Pinpoint the cell where the given text exists, returning its (x, y) midpoint coordinate. 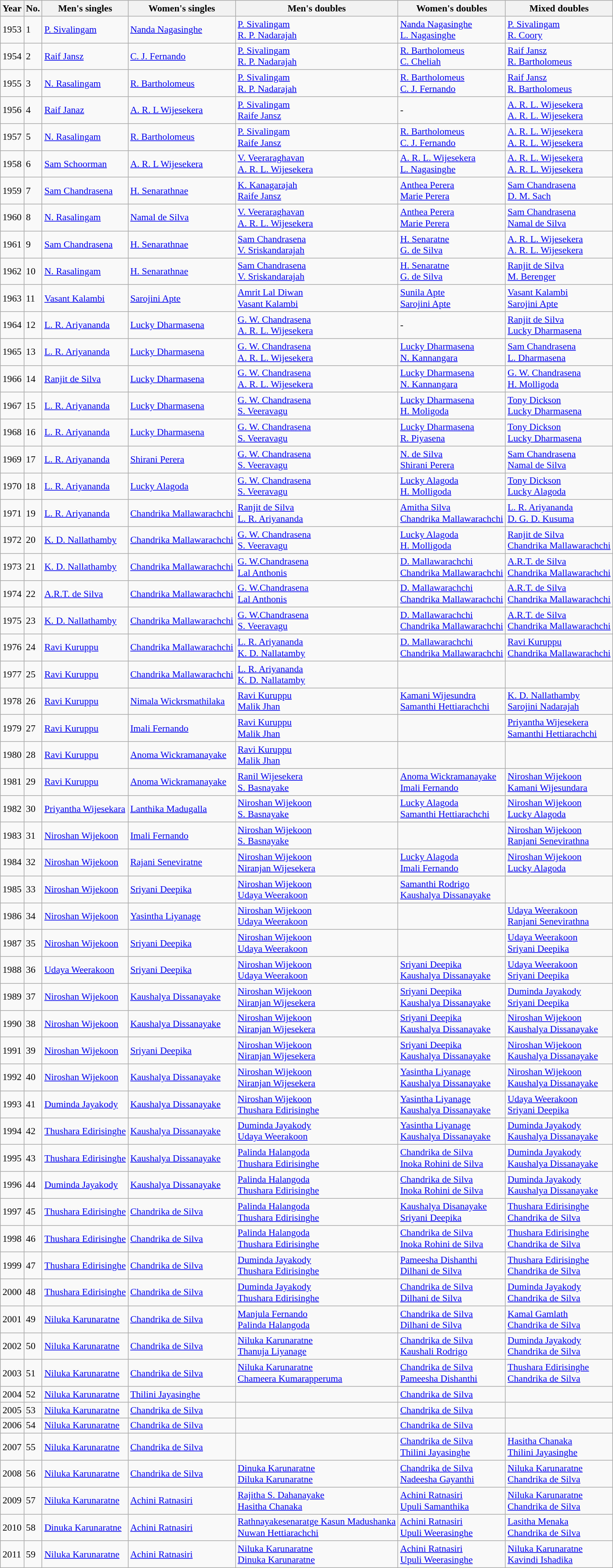
58 (33, 1527)
Niroshan WijekoonKamani Wijesundara (559, 782)
22 (33, 593)
1967 (12, 406)
P. Sivalingam (85, 30)
G. W. ChandrasenaH. Molligoda (559, 379)
2005 (12, 1410)
Vasant Kalambi Sarojini Apte (559, 298)
4 (33, 110)
1976 (12, 648)
Ranjit de SilvaM. Berenger (559, 272)
1986 (12, 916)
N. de SilvaShirani Perera (452, 460)
Anoma WickramanayakeImali Fernando (452, 782)
1964 (12, 325)
Sam ChandrasenaD. M. Sach (559, 191)
Vasant Kalambi (85, 298)
Dinuka KarunaratneDiluka Karunaratne (317, 1473)
17 (33, 460)
Dinuka Karunaratne (85, 1527)
Women's singles (181, 8)
Duminda Jayakody Sriyani Deepika (559, 997)
Duminda JayakodyUdaya Weerakoon (317, 1131)
31 (33, 836)
1993 (12, 1104)
Women's doubles (452, 8)
Shirani Perera (181, 460)
Nanda NagasingheL. Nagasinghe (452, 30)
54 (33, 1426)
Tony DicksonLucky Alagoda (559, 486)
1962 (12, 272)
Amrit Lal Diwan Vasant Kalambi (317, 298)
Udaya Weerakoon Ranjani Senevirathna (559, 916)
Raif Janaz (85, 110)
50 (33, 1346)
3 (33, 84)
Ranil WijesekeraS. Basnayake (317, 782)
Niluka KarunaratneKavindi Ishadika (559, 1554)
39 (33, 1051)
20 (33, 540)
Duminda Jayakody Chandrika de Silva (559, 1292)
41 (33, 1104)
Ranjit de SilvaLucky Dharmasena (559, 325)
Rajani Seneviratne (181, 862)
1960 (12, 218)
G. W.ChandrasenaS. Veeravagu (317, 621)
26 (33, 702)
2010 (12, 1527)
1995 (12, 1158)
47 (33, 1266)
Namal de Silva (181, 218)
Priyantha WijesekeraSamanthi Hettiarachchi (559, 728)
Thushara EdirisingheChandrika de Silva (559, 1373)
2002 (12, 1346)
Mixed doubles (559, 8)
Duminda JayakodyChandrika de Silva (559, 1346)
27 (33, 728)
19 (33, 513)
42 (33, 1131)
2001 (12, 1320)
Thilini Jayasinghe (181, 1394)
44 (33, 1185)
1965 (12, 352)
29 (33, 782)
2009 (12, 1501)
12 (33, 325)
1963 (12, 298)
1966 (12, 379)
2006 (12, 1426)
24 (33, 648)
1982 (12, 809)
1979 (12, 728)
9 (33, 244)
1980 (12, 755)
30 (33, 809)
1973 (12, 567)
Sam Schoorman (85, 164)
Ranjit de Silva (85, 379)
Chandrika de SilvaKaushali Rodrigo (452, 1346)
46 (33, 1239)
Amitha SilvaChandrika Mallawarachchi (452, 513)
Chandrika de SilvaNadeesha Gayanthi (452, 1473)
K. D. NallathambySarojini Nadarajah (559, 702)
Priyantha Wijesekara (85, 809)
1984 (12, 862)
Sunila Apte Sarojini Apte (452, 298)
2 (33, 56)
Lucky AlagodaImali Fernando (452, 862)
37 (33, 997)
1985 (12, 890)
18 (33, 486)
1987 (12, 943)
7 (33, 191)
Ranjit de SilvaL. R. Ariyananda (317, 513)
5 (33, 137)
Lasitha MenakaChandrika de Silva (559, 1527)
11 (33, 298)
1 (33, 30)
56 (33, 1473)
2008 (12, 1473)
Men's singles (85, 8)
Nanda Nagasinghe (181, 30)
48 (33, 1292)
1996 (12, 1185)
Niroshan WijekoonRanjani Senevirathna (559, 836)
2004 (12, 1394)
1999 (12, 1266)
Rajitha S. DahanayakeHasitha Chanaka (317, 1501)
Manjula Fernando Palinda Halangoda (317, 1320)
1990 (12, 1023)
8 (33, 218)
51 (33, 1373)
Nimala Wickrsmathilaka (181, 702)
1959 (12, 191)
1988 (12, 970)
1991 (12, 1051)
Hasitha ChanakaThilini Jayasinghe (559, 1447)
10 (33, 272)
1989 (12, 997)
1975 (12, 621)
A. R. L. WijesekeraL. Nagasinghe (452, 164)
Rathnayakesenaratge Kasun MadushankaNuwan Hettiarachchi (317, 1527)
Sarojini Apte (181, 298)
1981 (12, 782)
Chandrika de SilvaThilini Jayasinghe (452, 1447)
2000 (12, 1292)
1961 (12, 244)
Year (12, 8)
35 (33, 943)
59 (33, 1554)
57 (33, 1501)
52 (33, 1394)
Sam ChandrasenaL. Dharmasena (559, 352)
1992 (12, 1078)
Lanthika Madugalla (181, 809)
55 (33, 1447)
34 (33, 916)
28 (33, 755)
Niluka KarunaratneDinuka Karunaratne (317, 1554)
1956 (12, 110)
Achini RatnasiriUpuli Samanthika (452, 1501)
43 (33, 1158)
1974 (12, 593)
Yasintha Liyanage (181, 916)
Niroshan WijekoonThushara Edirisinghe (317, 1104)
36 (33, 970)
15 (33, 406)
1997 (12, 1211)
53 (33, 1410)
13 (33, 352)
1953 (12, 30)
23 (33, 621)
1954 (12, 56)
1978 (12, 702)
Udaya Weerakoon (85, 970)
Samanthi RodrigoKaushalya Dissanayake (452, 890)
Raif Jansz (85, 56)
1998 (12, 1239)
1958 (12, 164)
1955 (12, 84)
21 (33, 567)
K. KanagarajahRaife Jansz (317, 191)
1994 (12, 1131)
Lucky DharmasenaR. Piyasena (452, 433)
2003 (12, 1373)
Kamani WijesundraSamanthi Hettiarachchi (452, 702)
Kaushalya DisanayakeSriyani Deepika (452, 1211)
49 (33, 1320)
1969 (12, 460)
Niluka Karunaratne Thanuja Liyanage (317, 1346)
33 (33, 890)
R. BartholomeusC. Cheliah (452, 56)
16 (33, 433)
Lucky AlagodaSamanthi Hettiarachchi (452, 809)
1983 (12, 836)
38 (33, 1023)
1972 (12, 540)
Niluka KarunaratneChameera Kumarapperuma (317, 1373)
Ravi KuruppuChandrika Mallawarachchi (559, 648)
25 (33, 674)
40 (33, 1078)
L. R. AriyanandaD. G. D. Kusuma (559, 513)
2011 (12, 1554)
6 (33, 164)
2007 (12, 1447)
14 (33, 379)
1957 (12, 137)
Lucky DharmasenaH. Moligoda (452, 406)
Men's doubles (317, 8)
1970 (12, 486)
32 (33, 862)
No. (33, 8)
45 (33, 1211)
Kamal Gamlath Chandrika de Silva (559, 1320)
1971 (12, 513)
A.R.T. de Silva (85, 593)
C. J. Fernando (181, 56)
1977 (12, 674)
Pameesha DishanthiDilhani de Silva (452, 1266)
Lucky Alagoda (181, 486)
Chandrika de SilvaPameesha Dishanthi (452, 1373)
Ranjit de SilvaChandrika Mallawarachchi (559, 540)
P. SivalingamR. Coory (559, 30)
1968 (12, 433)
